Search for the cell housing the specified text and yield its [X, Y] center coordinate. 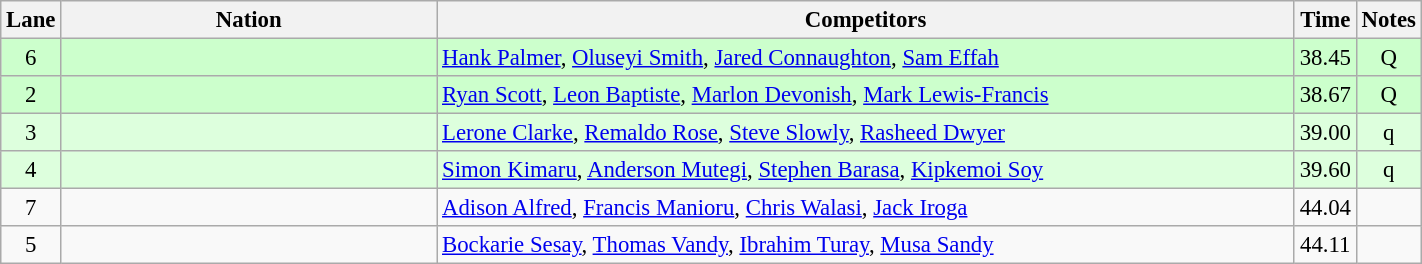
Simon Kimaru, Anderson Mutegi, Stephen Barasa, Kipkemoi Soy [866, 170]
44.11 [1325, 245]
7 [31, 208]
5 [31, 245]
Notes [1388, 20]
2 [31, 95]
Ryan Scott, Leon Baptiste, Marlon Devonish, Mark Lewis-Francis [866, 95]
Bockarie Sesay, Thomas Vandy, Ibrahim Turay, Musa Sandy [866, 245]
3 [31, 133]
38.67 [1325, 95]
Hank Palmer, Oluseyi Smith, Jared Connaughton, Sam Effah [866, 58]
Lane [31, 20]
6 [31, 58]
4 [31, 170]
Nation [249, 20]
Lerone Clarke, Remaldo Rose, Steve Slowly, Rasheed Dwyer [866, 133]
Competitors [866, 20]
Adison Alfred, Francis Manioru, Chris Walasi, Jack Iroga [866, 208]
44.04 [1325, 208]
39.00 [1325, 133]
39.60 [1325, 170]
Time [1325, 20]
38.45 [1325, 58]
